Provide the [X, Y] coordinate of the cell's center where the given text is located.  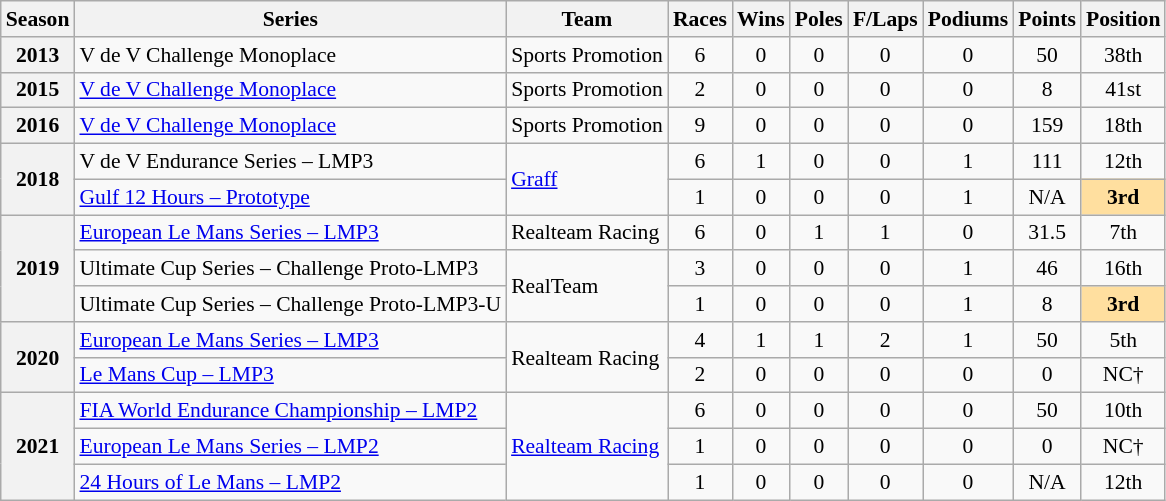
Le Mans Cup – LMP3 [290, 375]
Series [290, 19]
24 Hours of Le Mans – LMP2 [290, 482]
Points [1047, 19]
2019 [38, 268]
Team [587, 19]
7th [1123, 233]
RealTeam [587, 286]
FIA World Endurance Championship – LMP2 [290, 411]
4 [700, 340]
10th [1123, 411]
18th [1123, 126]
2018 [38, 180]
V de V Endurance Series – LMP3 [290, 162]
41st [1123, 90]
F/Laps [886, 19]
Position [1123, 19]
2015 [38, 90]
159 [1047, 126]
3 [700, 269]
Races [700, 19]
31.5 [1047, 233]
2013 [38, 55]
2020 [38, 358]
Graff [587, 180]
Ultimate Cup Series – Challenge Proto-LMP3-U [290, 304]
Wins [761, 19]
46 [1047, 269]
5th [1123, 340]
2021 [38, 446]
Poles [819, 19]
16th [1123, 269]
Ultimate Cup Series – Challenge Proto-LMP3 [290, 269]
Season [38, 19]
111 [1047, 162]
2016 [38, 126]
Gulf 12 Hours – Prototype [290, 197]
European Le Mans Series – LMP2 [290, 447]
9 [700, 126]
38th [1123, 55]
Podiums [968, 19]
